Return (x, y) of the center of cell containing provided text 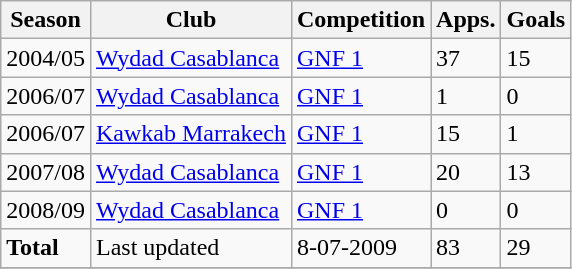
2007/08 (46, 172)
20 (466, 172)
83 (466, 248)
Goals (536, 20)
Last updated (190, 248)
29 (536, 248)
2008/09 (46, 210)
8-07-2009 (360, 248)
Apps. (466, 20)
Club (190, 20)
Season (46, 20)
37 (466, 58)
2004/05 (46, 58)
13 (536, 172)
Kawkab Marrakech (190, 134)
Competition (360, 20)
Total (46, 248)
